Extract the (X, Y) coordinate from the center of the cell holding the provided text.  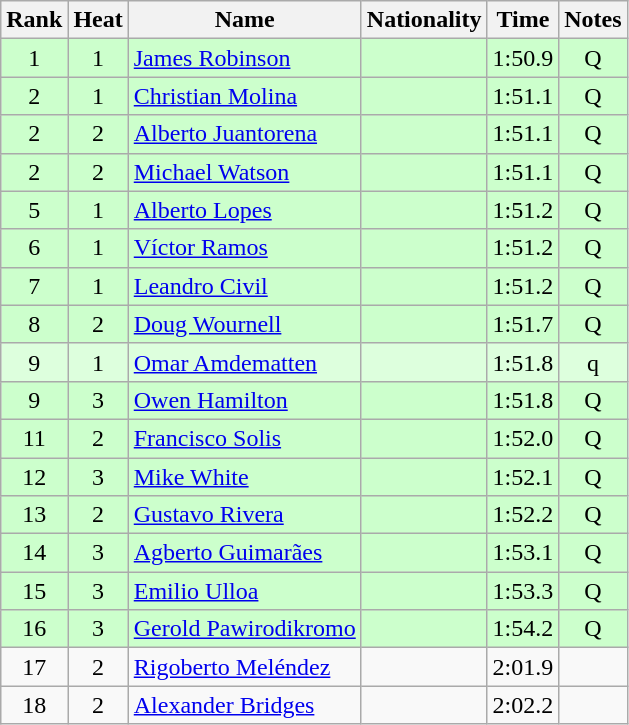
5 (34, 210)
Name (244, 20)
Agberto Guimarães (244, 553)
8 (34, 324)
Nationality (424, 20)
2:02.2 (523, 705)
Alberto Juantorena (244, 134)
Heat (98, 20)
Time (523, 20)
Leandro Civil (244, 286)
James Robinson (244, 58)
1:53.1 (523, 553)
Alberto Lopes (244, 210)
Francisco Solis (244, 438)
q (593, 362)
Notes (593, 20)
17 (34, 667)
6 (34, 248)
1:52.0 (523, 438)
1:50.9 (523, 58)
Gustavo Rivera (244, 515)
1:53.3 (523, 591)
16 (34, 629)
1:52.1 (523, 477)
2:01.9 (523, 667)
15 (34, 591)
13 (34, 515)
7 (34, 286)
Rigoberto Meléndez (244, 667)
Gerold Pawirodikromo (244, 629)
1:52.2 (523, 515)
Emilio Ulloa (244, 591)
Christian Molina (244, 96)
1:51.7 (523, 324)
Víctor Ramos (244, 248)
Alexander Bridges (244, 705)
Michael Watson (244, 172)
11 (34, 438)
14 (34, 553)
1:54.2 (523, 629)
Rank (34, 20)
12 (34, 477)
Doug Wournell (244, 324)
Mike White (244, 477)
Omar Amdematten (244, 362)
Owen Hamilton (244, 400)
18 (34, 705)
